Return the (X, Y) coordinate for the center point of the cell that contains the specified text.  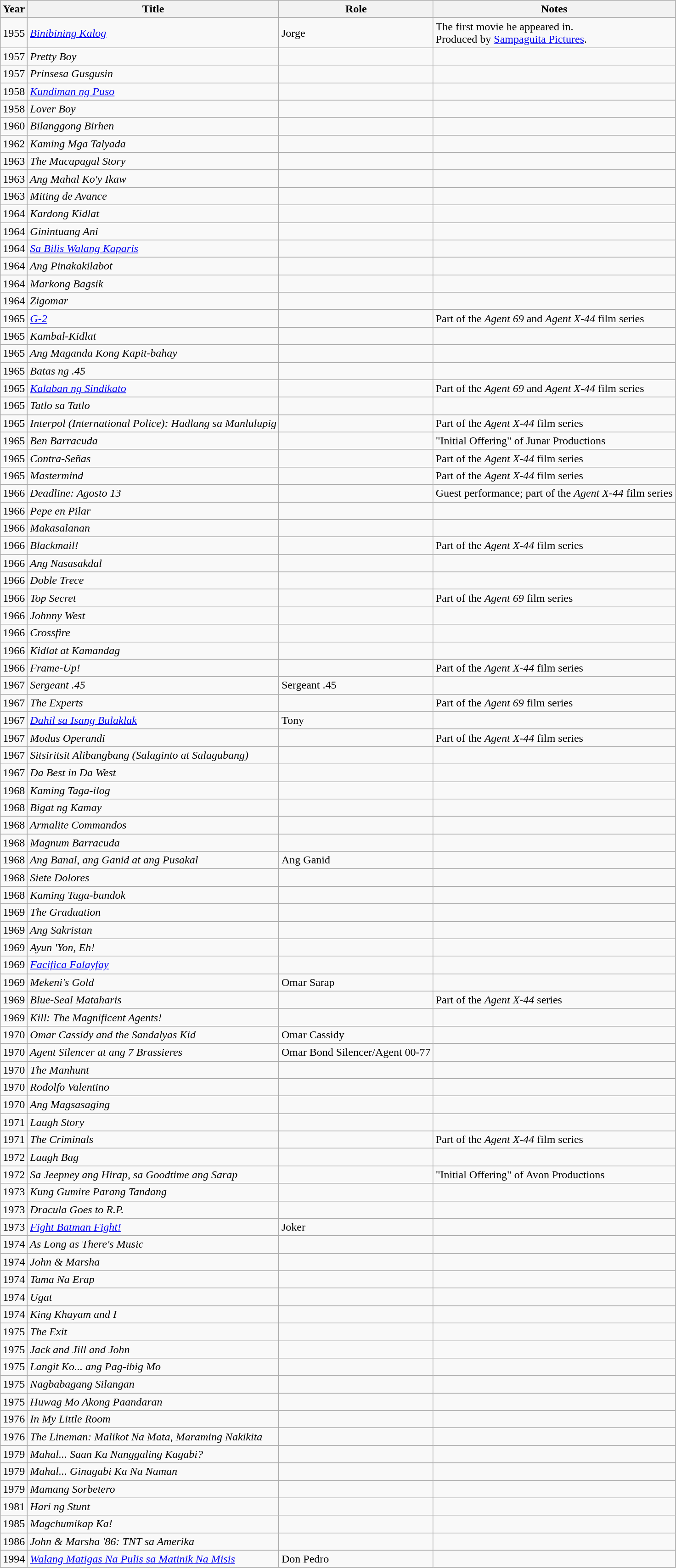
Johnny West (153, 616)
Kung Gumire Parang Tandang (153, 1192)
1994 (14, 1559)
G-2 (153, 319)
The Criminals (153, 1140)
Bigat ng Kamay (153, 808)
Sa Jeepney ang Hirap, sa Goodtime ang Sarap (153, 1175)
Langit Ko... ang Pag-ibig Mo (153, 1367)
Tama Na Erap (153, 1279)
Rodolfo Valentino (153, 1087)
The Exit (153, 1332)
Mekeni's Gold (153, 982)
Kambal-Kidlat (153, 336)
"Initial Offering" of Avon Productions (554, 1175)
Facifica Falayfay (153, 965)
Nagbabagang Silangan (153, 1384)
Lover Boy (153, 109)
Blackmail! (153, 546)
Omar Bond Silencer/Agent 00-77 (356, 1052)
Contra-Señas (153, 458)
The Experts (153, 703)
Jorge (356, 33)
1960 (14, 126)
Jack and Jill and John (153, 1349)
Kaming Taga-ilog (153, 790)
Siete Dolores (153, 878)
Markong Bagsik (153, 284)
Ang Ganid (356, 860)
Crossfire (153, 633)
Ugat (153, 1297)
As Long as There's Music (153, 1244)
Kill: The Magnificent Agents! (153, 1017)
Miting de Avance (153, 196)
John & Marsha '86: TNT sa Amerika (153, 1541)
Makasalanan (153, 528)
Ang Maganda Kong Kapit-bahay (153, 353)
The Manhunt (153, 1070)
Sitsiritsit Alibangbang (Salaginto at Salagubang) (153, 755)
Bilanggong Birhen (153, 126)
Doble Trece (153, 581)
Zigomar (153, 301)
Deadline: Agosto 13 (153, 493)
Magnum Barracuda (153, 843)
Hari ng Stunt (153, 1506)
1985 (14, 1524)
Tony (356, 720)
Blue-Seal Mataharis (153, 1000)
Laugh Story (153, 1122)
Mamang Sorbetero (153, 1489)
Tatlo sa Tatlo (153, 406)
Joker (356, 1227)
The Graduation (153, 913)
Ben Barracuda (153, 441)
1962 (14, 144)
Da Best in Da West (153, 773)
Frame-Up! (153, 668)
Interpol (International Police): Hadlang sa Manlulupig (153, 423)
Guest performance; part of the Agent X-44 film series (554, 493)
The Lineman: Malikot Na Mata, Maraming Nakikita (153, 1437)
Kaming Taga-bundok (153, 895)
Top Secret (153, 598)
Kidlat at Kamandag (153, 650)
Title (153, 9)
Year (14, 9)
Ang Banal, ang Ganid at ang Pusakal (153, 860)
The first movie he appeared in.Produced by Sampaguita Pictures. (554, 33)
Omar Sarap (356, 982)
Ang Pinakakilabot (153, 266)
Ang Nasasakdal (153, 563)
The Macapagal Story (153, 161)
Role (356, 9)
1986 (14, 1541)
Prinsesa Gusgusin (153, 74)
1955 (14, 33)
In My Little Room (153, 1419)
Laugh Bag (153, 1157)
Part of the Agent X-44 series (554, 1000)
Ang Sakristan (153, 930)
Binibining Kalog (153, 33)
Notes (554, 9)
Ginintuang Ani (153, 231)
Don Pedro (356, 1559)
Kardong Kidlat (153, 213)
Ang Magsasaging (153, 1105)
Mahal... Ginagabi Ka Na Naman (153, 1472)
Omar Cassidy (356, 1035)
King Khayam and I (153, 1314)
Agent Silencer at ang 7 Brassieres (153, 1052)
Pepe en Pilar (153, 511)
Sa Bilis Walang Kaparis (153, 249)
Mahal... Saan Ka Nanggaling Kagabi? (153, 1454)
Mastermind (153, 476)
"Initial Offering" of Junar Productions (554, 441)
Kaming Mga Talyada (153, 144)
Kalaban ng Sindikato (153, 388)
1981 (14, 1506)
Ang Mahal Ko'y Ikaw (153, 179)
Modus Operandi (153, 738)
Dracula Goes to R.P. (153, 1210)
Kundiman ng Puso (153, 91)
Armalite Commandos (153, 825)
Walang Matigas Na Pulis sa Matinik Na Misis (153, 1559)
Ayun 'Yon, Eh! (153, 947)
Batas ng .45 (153, 371)
Huwag Mo Akong Paandaran (153, 1402)
Dahil sa Isang Bulaklak (153, 720)
John & Marsha (153, 1262)
Pretty Boy (153, 56)
Fight Batman Fight! (153, 1227)
Omar Cassidy and the Sandalyas Kid (153, 1035)
Magchumikap Ka! (153, 1524)
